Detect which cell encompasses the target text, then output its [x, y] center coordinate. 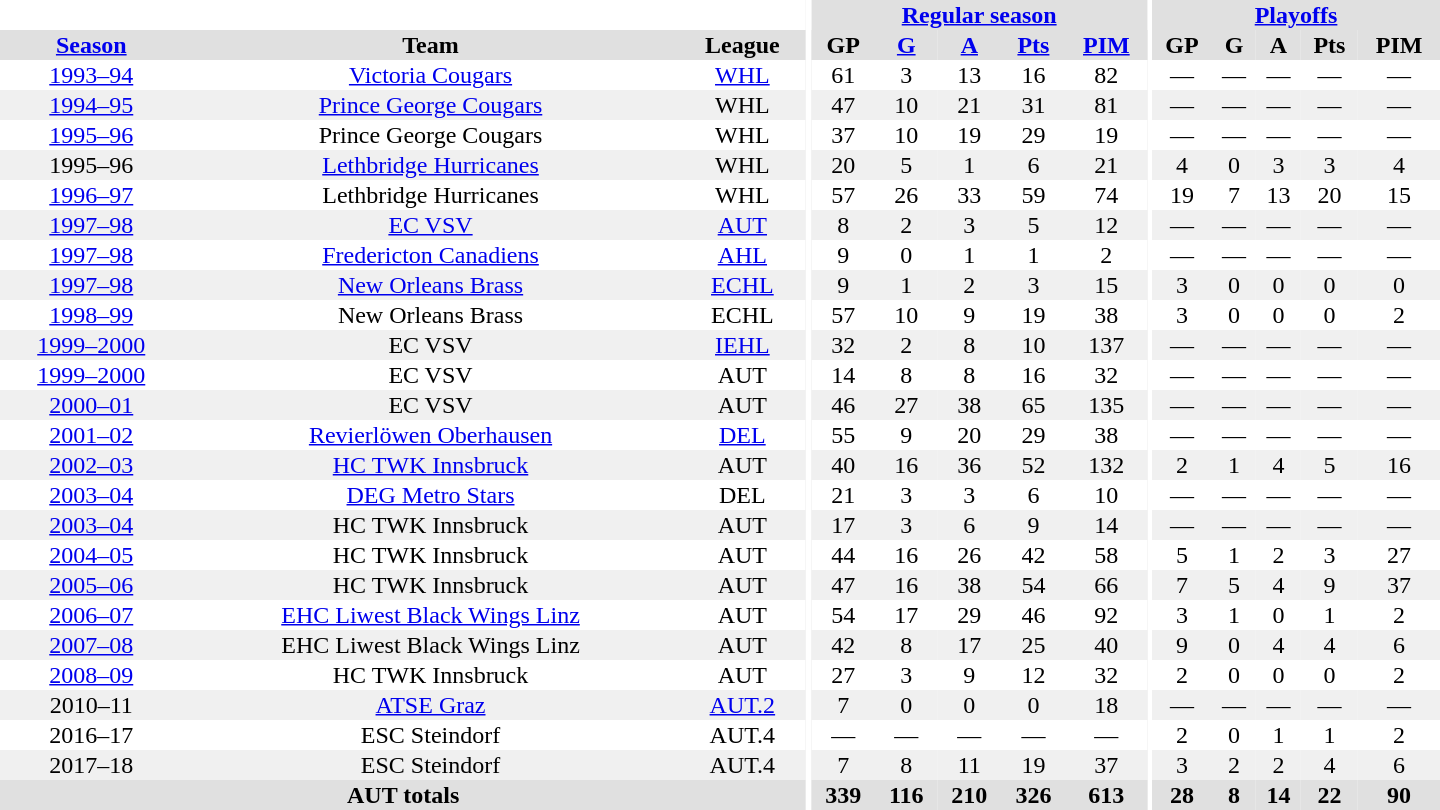
AHL [742, 255]
339 [843, 795]
31 [1033, 105]
210 [969, 795]
82 [1106, 75]
Fredericton Canadiens [431, 255]
92 [1106, 615]
81 [1106, 105]
2006–07 [92, 615]
36 [969, 465]
11 [969, 765]
Playoffs [1296, 15]
22 [1330, 795]
135 [1106, 405]
326 [1033, 795]
Regular season [979, 15]
2017–18 [92, 765]
Team [431, 45]
18 [1106, 705]
2002–03 [92, 465]
137 [1106, 345]
90 [1399, 795]
2000–01 [92, 405]
55 [843, 435]
33 [969, 195]
2001–02 [92, 435]
74 [1106, 195]
28 [1182, 795]
AUT.2 [742, 705]
1996–97 [92, 195]
2010–11 [92, 705]
2007–08 [92, 645]
ATSE Graz [431, 705]
52 [1033, 465]
1998–99 [92, 315]
59 [1033, 195]
DEG Metro Stars [431, 495]
2004–05 [92, 555]
1994–95 [92, 105]
2005–06 [92, 585]
Revierlöwen Oberhausen [431, 435]
2008–09 [92, 675]
AUT totals [403, 795]
58 [1106, 555]
IEHL [742, 345]
61 [843, 75]
Victoria Cougars [431, 75]
1993–94 [92, 75]
25 [1033, 645]
65 [1033, 405]
613 [1106, 795]
66 [1106, 585]
44 [843, 555]
Season [92, 45]
132 [1106, 465]
116 [906, 795]
League [742, 45]
2016–17 [92, 735]
